Extract the (x, y) coordinate from the center of the cell holding the provided text.  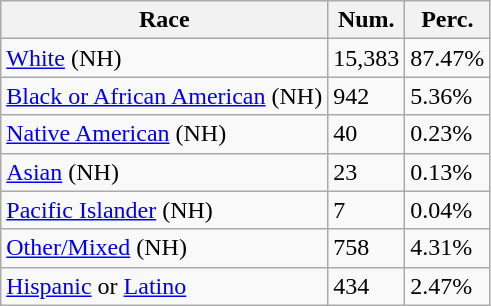
Hispanic or Latino (164, 286)
942 (366, 96)
87.47% (448, 58)
Pacific Islander (NH) (164, 210)
Black or African American (NH) (164, 96)
15,383 (366, 58)
Race (164, 20)
2.47% (448, 286)
Perc. (448, 20)
Asian (NH) (164, 172)
0.04% (448, 210)
40 (366, 134)
7 (366, 210)
Other/Mixed (NH) (164, 248)
White (NH) (164, 58)
0.23% (448, 134)
4.31% (448, 248)
Num. (366, 20)
0.13% (448, 172)
434 (366, 286)
758 (366, 248)
23 (366, 172)
5.36% (448, 96)
Native American (NH) (164, 134)
